Pinpoint the cell where the given text exists, returning its [x, y] midpoint coordinate. 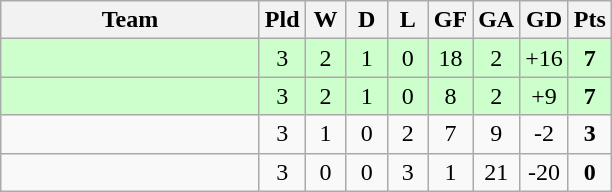
GA [496, 20]
Team [130, 20]
-20 [544, 172]
9 [496, 134]
18 [450, 58]
+9 [544, 96]
21 [496, 172]
W [326, 20]
Pts [590, 20]
8 [450, 96]
D [366, 20]
-2 [544, 134]
L [408, 20]
Pld [282, 20]
+16 [544, 58]
GF [450, 20]
GD [544, 20]
